Return [x, y] of the center of cell containing provided text 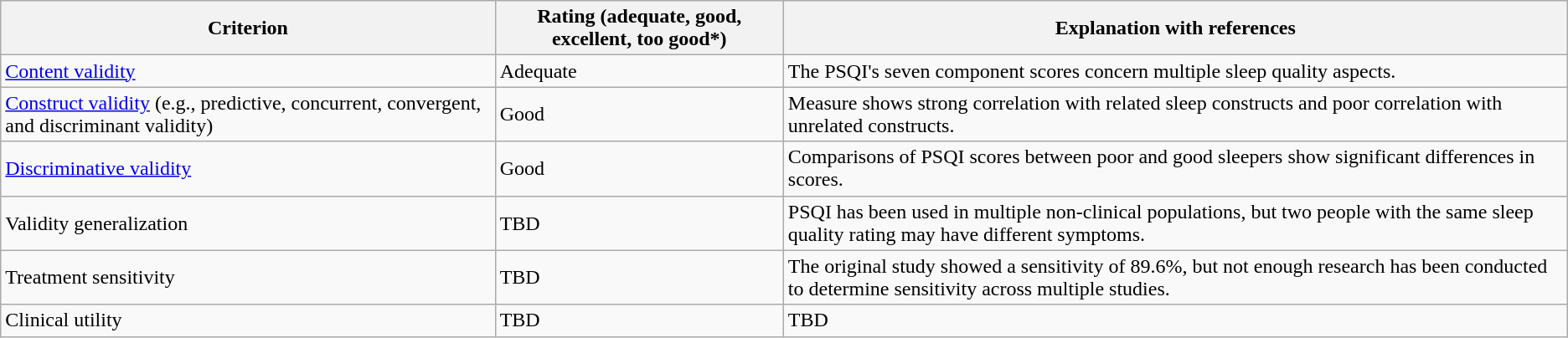
Construct validity (e.g., predictive, concurrent, convergent, and discriminant validity) [248, 114]
Content validity [248, 71]
PSQI has been used in multiple non-clinical populations, but two people with the same sleep quality rating may have different symptoms. [1175, 223]
Explanation with references [1175, 28]
The PSQI's seven component scores concern multiple sleep quality aspects. [1175, 71]
Criterion [248, 28]
Rating (adequate, good, excellent, too good*) [639, 28]
Adequate [639, 71]
Discriminative validity [248, 169]
Treatment sensitivity [248, 278]
Validity generalization [248, 223]
The original study showed a sensitivity of 89.6%, but not enough research has been conducted to determine sensitivity across multiple studies. [1175, 278]
Clinical utility [248, 320]
Measure shows strong correlation with related sleep constructs and poor correlation with unrelated constructs. [1175, 114]
Comparisons of PSQI scores between poor and good sleepers show significant differences in scores. [1175, 169]
